Search for the cell housing the specified text and yield its [X, Y] center coordinate. 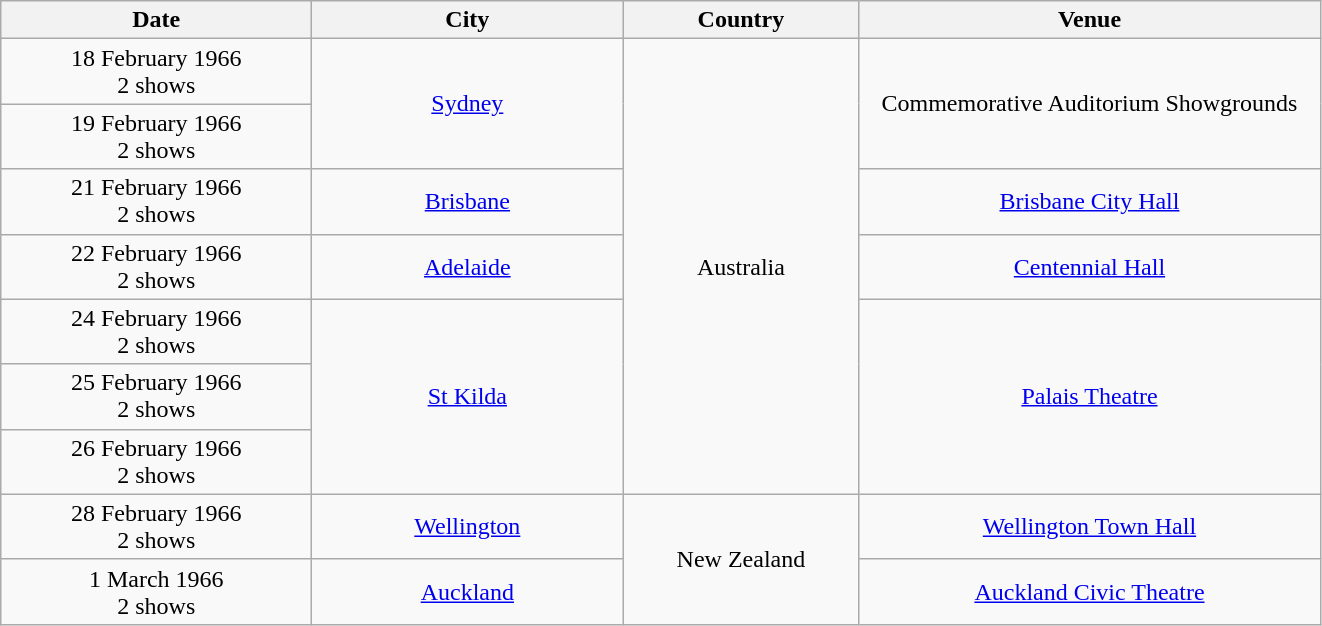
18 February 19662 shows [156, 72]
21 February 19662 shows [156, 202]
Wellington [468, 526]
St Kilda [468, 396]
New Zealand [741, 559]
Wellington Town Hall [1090, 526]
Date [156, 20]
Auckland [468, 592]
25 February 19662 shows [156, 396]
22 February 19662 shows [156, 266]
Centennial Hall [1090, 266]
Palais Theatre [1090, 396]
Country [741, 20]
Sydney [468, 104]
28 February 19662 shows [156, 526]
1 March 19662 shows [156, 592]
Brisbane [468, 202]
Australia [741, 266]
Auckland Civic Theatre [1090, 592]
26 February 19662 shows [156, 462]
Commemorative Auditorium Showgrounds [1090, 104]
Adelaide [468, 266]
24 February 19662 shows [156, 332]
Venue [1090, 20]
19 February 19662 shows [156, 136]
City [468, 20]
Brisbane City Hall [1090, 202]
